Identify which cell holds the provided text, then report its [X, Y] central coordinate. 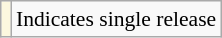
Indicates single release [116, 19]
